Locate the cell with the specified text and output its [X, Y] center coordinate. 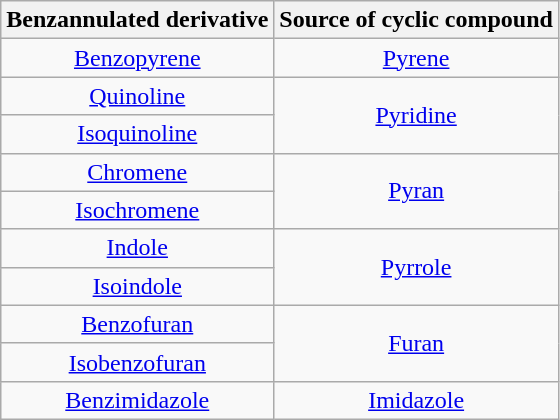
Isochromene [138, 210]
Pyridine [416, 115]
Quinoline [138, 96]
Benzimidazole [138, 400]
Benzopyrene [138, 58]
Isobenzofuran [138, 362]
Pyran [416, 191]
Imidazole [416, 400]
Benzannulated derivative [138, 20]
Indole [138, 248]
Chromene [138, 172]
Isoindole [138, 286]
Isoquinoline [138, 134]
Benzofuran [138, 324]
Pyrene [416, 58]
Pyrrole [416, 267]
Source of cyclic compound [416, 20]
Furan [416, 343]
